Return the [X, Y] coordinate for the center point of the cell that contains the specified text.  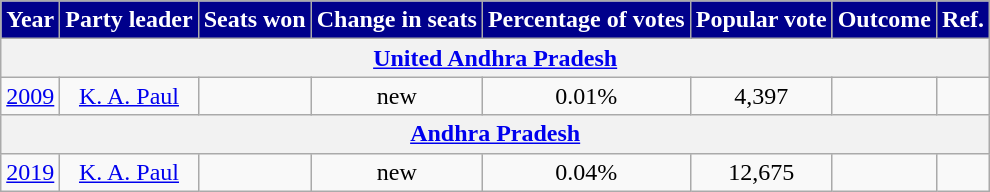
Party leader [129, 20]
2019 [30, 172]
Change in seats [396, 20]
Ref. [964, 20]
Year [30, 20]
Outcome [884, 20]
0.04% [586, 172]
Andhra Pradesh [496, 134]
0.01% [586, 96]
Popular vote [761, 20]
4,397 [761, 96]
Percentage of votes [586, 20]
United Andhra Pradesh [496, 58]
Seats won [254, 20]
2009 [30, 96]
12,675 [761, 172]
